Detect which cell encompasses the target text, then output its [x, y] center coordinate. 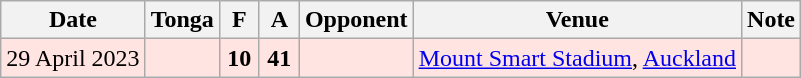
Note [772, 20]
Tonga [182, 20]
10 [239, 58]
F [239, 20]
29 April 2023 [73, 58]
Opponent [356, 20]
Venue [577, 20]
Date [73, 20]
A [279, 20]
41 [279, 58]
Mount Smart Stadium, Auckland [577, 58]
